For the text-containing cell, return its midpoint in (x, y) coordinate format. 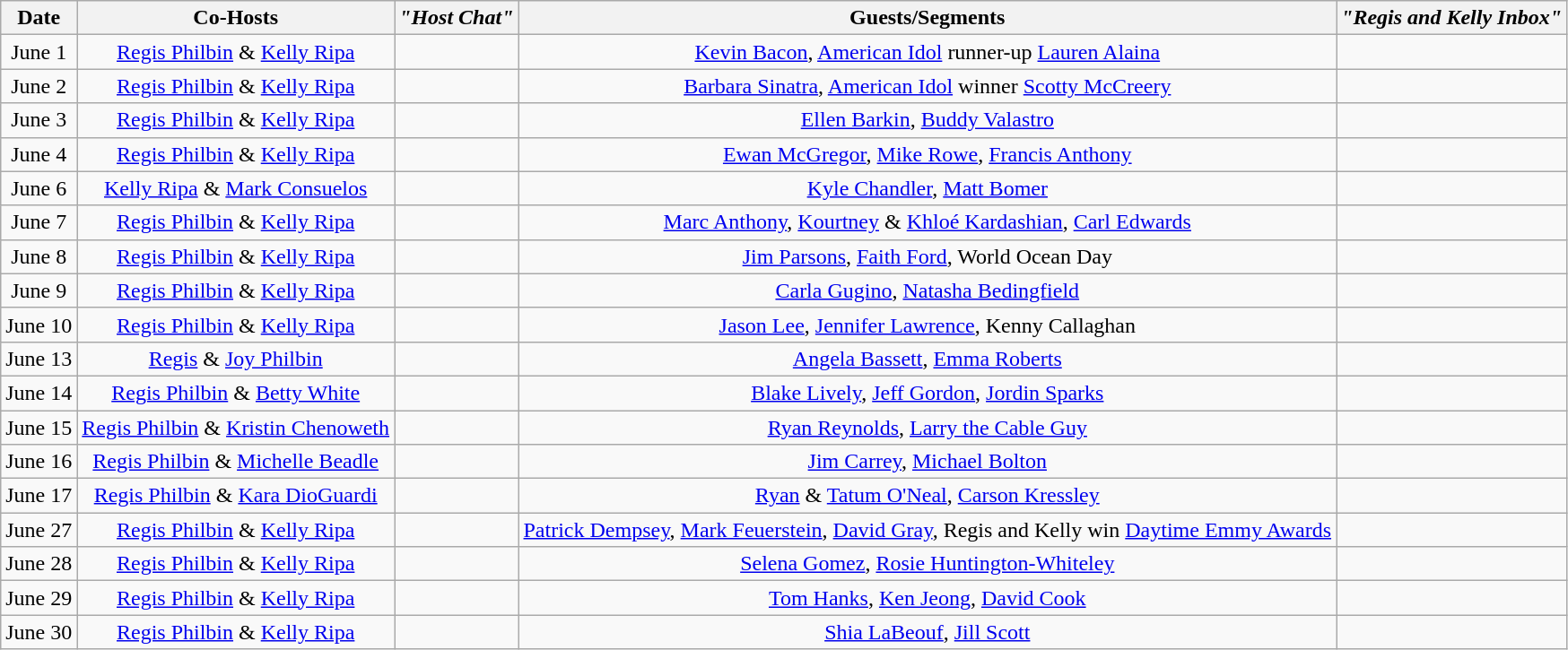
Date (39, 18)
June 6 (39, 188)
Selena Gomez, Rosie Huntington-Whiteley (928, 564)
Shia LaBeouf, Jill Scott (928, 632)
June 8 (39, 256)
June 14 (39, 393)
Jim Carrey, Michael Bolton (928, 462)
Regis Philbin & Betty White (236, 393)
Ryan & Tatum O'Neal, Carson Kressley (928, 496)
Marc Anthony, Kourtney & Khloé Kardashian, Carl Edwards (928, 222)
June 7 (39, 222)
Regis Philbin & Michelle Beadle (236, 462)
June 2 (39, 86)
June 17 (39, 496)
Kyle Chandler, Matt Bomer (928, 188)
June 27 (39, 530)
June 16 (39, 462)
Patrick Dempsey, Mark Feuerstein, David Gray, Regis and Kelly win Daytime Emmy Awards (928, 530)
June 13 (39, 359)
Jim Parsons, Faith Ford, World Ocean Day (928, 256)
June 30 (39, 632)
Ellen Barkin, Buddy Valastro (928, 120)
Carla Gugino, Natasha Bedingfield (928, 290)
Kelly Ripa & Mark Consuelos (236, 188)
Ewan McGregor, Mike Rowe, Francis Anthony (928, 154)
June 9 (39, 290)
June 4 (39, 154)
June 3 (39, 120)
Blake Lively, Jeff Gordon, Jordin Sparks (928, 393)
Co-Hosts (236, 18)
June 15 (39, 428)
June 28 (39, 564)
Kevin Bacon, American Idol runner-up Lauren Alaina (928, 52)
"Host Chat" (457, 18)
Regis & Joy Philbin (236, 359)
"Regis and Kelly Inbox" (1451, 18)
Ryan Reynolds, Larry the Cable Guy (928, 428)
Angela Bassett, Emma Roberts (928, 359)
Guests/Segments (928, 18)
Jason Lee, Jennifer Lawrence, Kenny Callaghan (928, 325)
June 29 (39, 598)
Tom Hanks, Ken Jeong, David Cook (928, 598)
June 10 (39, 325)
Regis Philbin & Kristin Chenoweth (236, 428)
Barbara Sinatra, American Idol winner Scotty McCreery (928, 86)
Regis Philbin & Kara DioGuardi (236, 496)
June 1 (39, 52)
